Provide the (X, Y) coordinate of the cell's center where the given text is located.  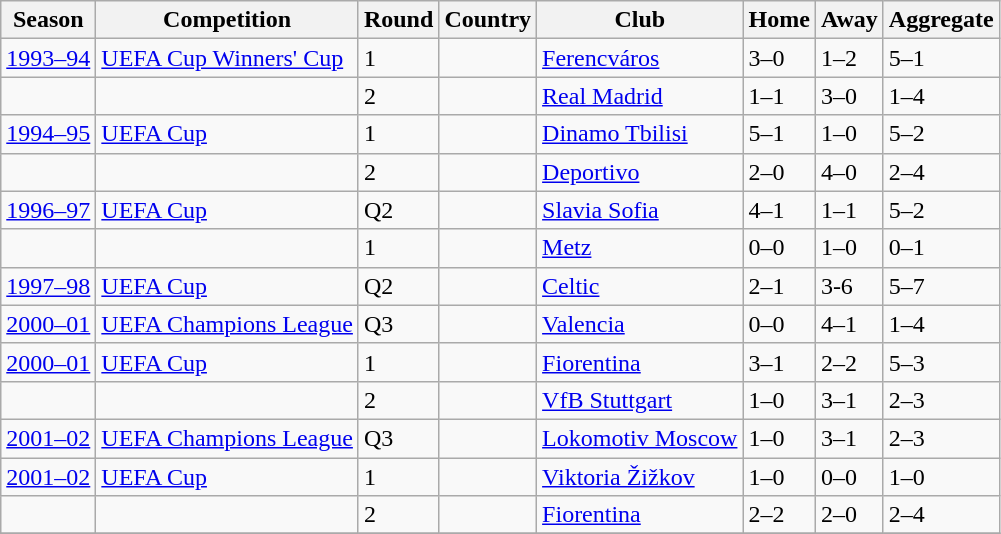
Metz (640, 248)
4–0 (849, 172)
Deportivo (640, 172)
UEFA Cup Winners' Cup (228, 58)
Celtic (640, 286)
5–3 (941, 362)
1–2 (849, 58)
0–1 (941, 248)
Round (398, 20)
1997–98 (48, 286)
Away (849, 20)
Real Madrid (640, 96)
Country (488, 20)
1996–97 (48, 210)
Aggregate (941, 20)
Viktoria Žižkov (640, 477)
Season (48, 20)
1994–95 (48, 134)
Competition (228, 20)
Slavia Sofia (640, 210)
5–7 (941, 286)
Lokomotiv Moscow (640, 438)
Valencia (640, 324)
VfB Stuttgart (640, 400)
1993–94 (48, 58)
Dinamo Tbilisi (640, 134)
Club (640, 20)
3-6 (849, 286)
2–1 (779, 286)
Ferencváros (640, 58)
Home (779, 20)
